Output the (X, Y) coordinate of the center of the cell containing the given text.  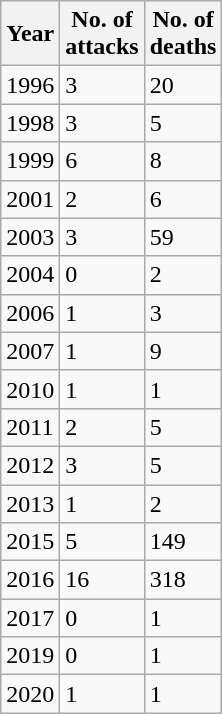
20 (183, 85)
2004 (30, 275)
59 (183, 237)
2015 (30, 542)
2006 (30, 313)
318 (183, 580)
2003 (30, 237)
8 (183, 161)
Year (30, 34)
16 (102, 580)
2007 (30, 351)
2019 (30, 656)
149 (183, 542)
2017 (30, 618)
1999 (30, 161)
2012 (30, 465)
2011 (30, 427)
2020 (30, 694)
1998 (30, 123)
2013 (30, 503)
2016 (30, 580)
1996 (30, 85)
No. ofattacks (102, 34)
9 (183, 351)
2010 (30, 389)
2001 (30, 199)
No. ofdeaths (183, 34)
